Identify which cell holds the provided text, then report its (x, y) central coordinate. 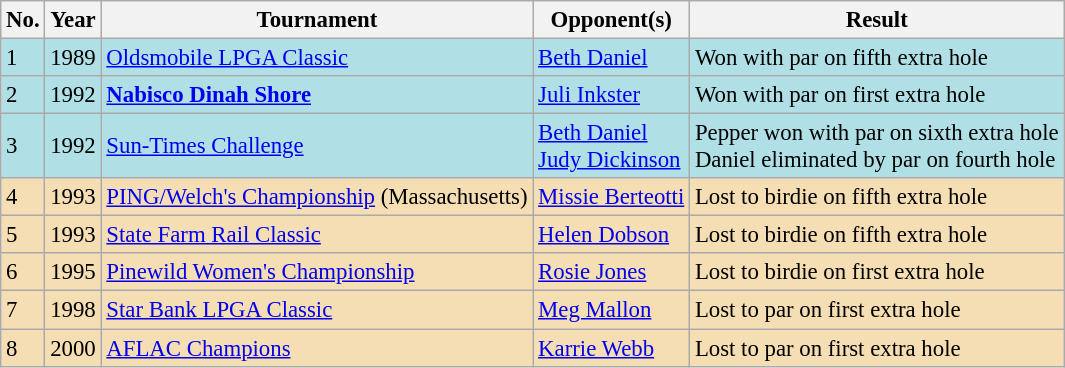
Year (73, 20)
Result (877, 20)
Won with par on fifth extra hole (877, 58)
1998 (73, 310)
Juli Inkster (612, 95)
Missie Berteotti (612, 197)
8 (23, 348)
4 (23, 197)
5 (23, 235)
PING/Welch's Championship (Massachusetts) (317, 197)
Oldsmobile LPGA Classic (317, 58)
2000 (73, 348)
Pepper won with par on sixth extra holeDaniel eliminated by par on fourth hole (877, 146)
1995 (73, 273)
Karrie Webb (612, 348)
Beth Daniel (612, 58)
7 (23, 310)
Beth Daniel Judy Dickinson (612, 146)
Meg Mallon (612, 310)
Nabisco Dinah Shore (317, 95)
1 (23, 58)
3 (23, 146)
Tournament (317, 20)
Sun-Times Challenge (317, 146)
No. (23, 20)
6 (23, 273)
Opponent(s) (612, 20)
1989 (73, 58)
2 (23, 95)
Star Bank LPGA Classic (317, 310)
State Farm Rail Classic (317, 235)
Rosie Jones (612, 273)
Lost to birdie on first extra hole (877, 273)
Helen Dobson (612, 235)
Won with par on first extra hole (877, 95)
AFLAC Champions (317, 348)
Pinewild Women's Championship (317, 273)
